Find where the given text appears and provide that cell's center as [X, Y] coordinate. 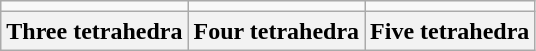
Four tetrahedra [276, 31]
Three tetrahedra [94, 31]
Five tetrahedra [450, 31]
